Detect which cell encompasses the target text, then output its (x, y) center coordinate. 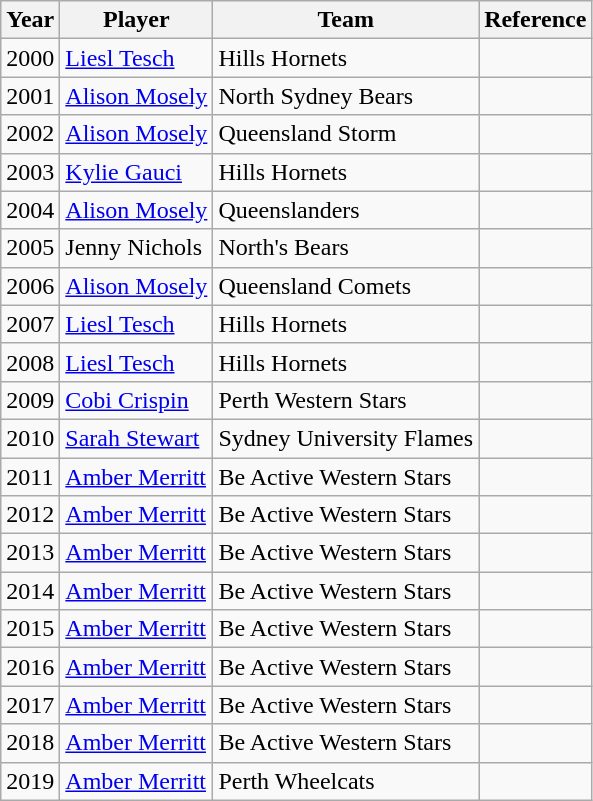
North's Bears (346, 248)
North Sydney Bears (346, 96)
Queenslanders (346, 210)
2017 (30, 705)
Perth Wheelcats (346, 781)
Jenny Nichols (136, 248)
Perth Western Stars (346, 400)
2002 (30, 134)
2009 (30, 400)
2006 (30, 286)
Cobi Crispin (136, 400)
Year (30, 20)
2004 (30, 210)
2005 (30, 248)
2011 (30, 477)
2007 (30, 324)
Queensland Storm (346, 134)
2018 (30, 743)
Sarah Stewart (136, 438)
Player (136, 20)
2010 (30, 438)
Team (346, 20)
2016 (30, 667)
2008 (30, 362)
2012 (30, 515)
2015 (30, 629)
Sydney University Flames (346, 438)
Queensland Comets (346, 286)
Reference (536, 20)
2003 (30, 172)
2013 (30, 553)
2014 (30, 591)
Kylie Gauci (136, 172)
2001 (30, 96)
2000 (30, 58)
2019 (30, 781)
